Capture the cell that displays the provided text and extract its (X, Y) central coordinate. 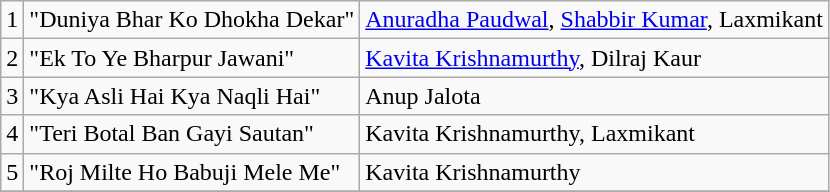
"Teri Botal Ban Gayi Sautan" (192, 134)
Kavita Krishnamurthy, Laxmikant (594, 134)
"Duniya Bhar Ko Dhokha Dekar" (192, 20)
Kavita Krishnamurthy (594, 172)
4 (12, 134)
1 (12, 20)
Kavita Krishnamurthy, Dilraj Kaur (594, 58)
2 (12, 58)
"Kya Asli Hai Kya Naqli Hai" (192, 96)
Anuradha Paudwal, Shabbir Kumar, Laxmikant (594, 20)
3 (12, 96)
"Roj Milte Ho Babuji Mele Me" (192, 172)
"Ek To Ye Bharpur Jawani" (192, 58)
5 (12, 172)
Anup Jalota (594, 96)
